Extract the [x, y] coordinate from the center of the cell holding the provided text.  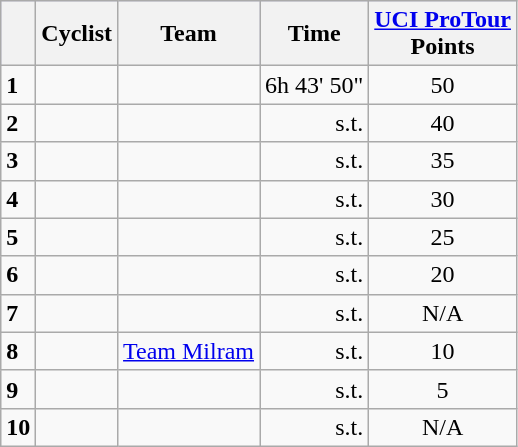
20 [443, 275]
35 [443, 161]
8 [18, 351]
Team [189, 34]
50 [443, 85]
25 [443, 237]
30 [443, 199]
7 [18, 313]
Time [314, 34]
Cyclist [77, 34]
40 [443, 123]
4 [18, 199]
6 [18, 275]
UCI ProTourPoints [443, 34]
6h 43' 50" [314, 85]
2 [18, 123]
3 [18, 161]
9 [18, 389]
Team Milram [189, 351]
1 [18, 85]
